Provide the [X, Y] coordinate of the cell's center where the given text is located.  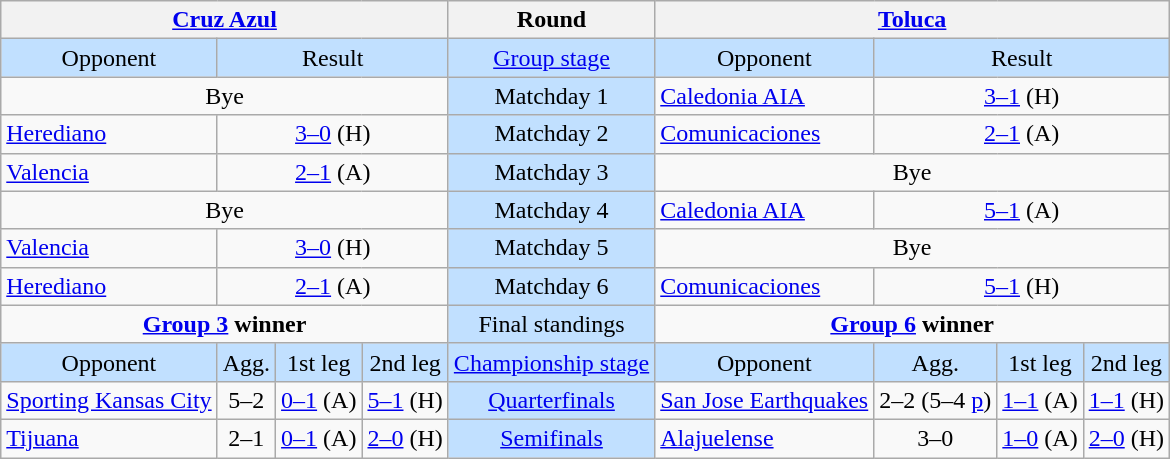
Cruz Azul [225, 20]
2–1 [246, 438]
Championship stage [551, 362]
Final standings [551, 324]
3–0 [936, 438]
Quarterfinals [551, 400]
Matchday 1 [551, 96]
5–2 [246, 400]
Matchday 5 [551, 248]
Round [551, 20]
1–1 (H) [1126, 400]
5–1 (A) [1022, 210]
Toluca [912, 20]
Tijuana [109, 438]
Alajuelense [764, 438]
Matchday 4 [551, 210]
Sporting Kansas City [109, 400]
Group 3 winner [225, 324]
1–1 (A) [1040, 400]
2–2 (5–4 p) [936, 400]
Group stage [551, 58]
Group 6 winner [912, 324]
1–0 (A) [1040, 438]
Matchday 2 [551, 134]
3–1 (H) [1022, 96]
San Jose Earthquakes [764, 400]
Matchday 6 [551, 286]
Semifinals [551, 438]
Matchday 3 [551, 172]
